Return the (X, Y) coordinate for the center point of the cell that contains the specified text.  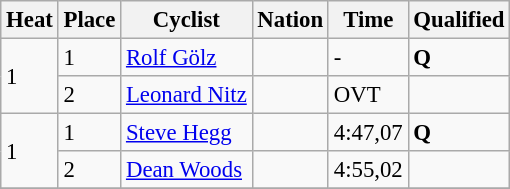
4:47,07 (368, 133)
Place (89, 20)
Heat (30, 20)
Rolf Gölz (186, 58)
Cyclist (186, 20)
Leonard Nitz (186, 95)
Time (368, 20)
OVT (368, 95)
Nation (290, 20)
4:55,02 (368, 170)
- (368, 58)
Qualified (459, 20)
Steve Hegg (186, 133)
Dean Woods (186, 170)
